From the cell containing the given text, extract its center point as (x, y) coordinate. 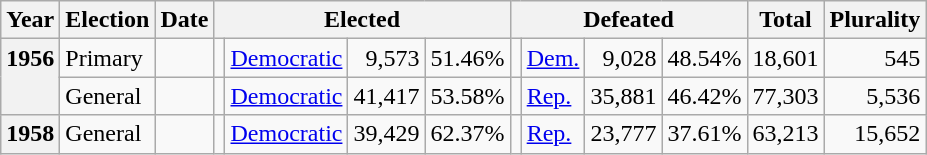
46.42% (704, 96)
Defeated (628, 20)
18,601 (786, 58)
9,028 (624, 58)
41,417 (386, 96)
Date (184, 20)
9,573 (386, 58)
Total (786, 20)
62.37% (468, 134)
Dem. (553, 58)
37.61% (704, 134)
Election (108, 20)
39,429 (386, 134)
545 (875, 58)
Primary (108, 58)
15,652 (875, 134)
23,777 (624, 134)
5,536 (875, 96)
77,303 (786, 96)
Elected (362, 20)
Year (30, 20)
1958 (30, 134)
51.46% (468, 58)
Plurality (875, 20)
35,881 (624, 96)
53.58% (468, 96)
48.54% (704, 58)
1956 (30, 77)
63,213 (786, 134)
